Scan for the cell matching the given text and deliver its (X, Y) coordinate at center. 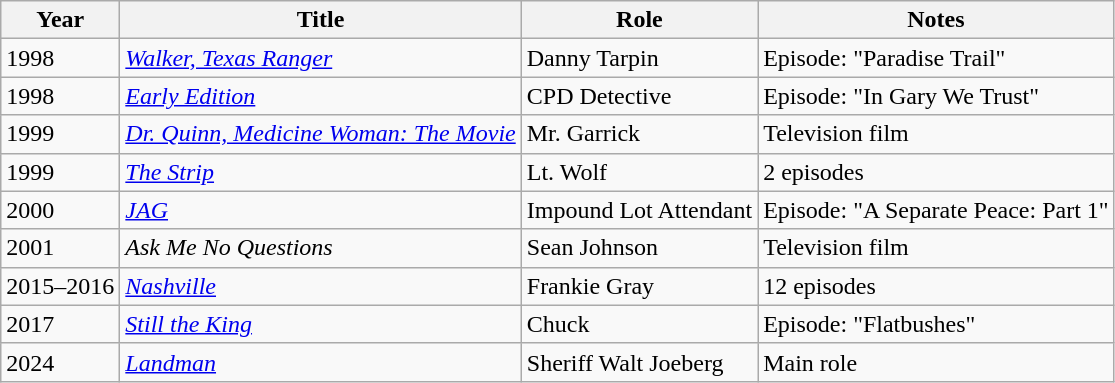
Sheriff Walt Joeberg (639, 362)
Sean Johnson (639, 248)
2024 (60, 362)
Dr. Quinn, Medicine Woman: The Movie (320, 134)
Lt. Wolf (639, 172)
Still the King (320, 324)
2001 (60, 248)
Landman (320, 362)
The Strip (320, 172)
Title (320, 20)
Episode: "Flatbushes" (936, 324)
Main role (936, 362)
Early Edition (320, 96)
Chuck (639, 324)
CPD Detective (639, 96)
Ask Me No Questions (320, 248)
Impound Lot Attendant (639, 210)
2 episodes (936, 172)
Notes (936, 20)
Episode: "In Gary We Trust" (936, 96)
JAG (320, 210)
2000 (60, 210)
12 episodes (936, 286)
Nashville (320, 286)
Mr. Garrick (639, 134)
Walker, Texas Ranger (320, 58)
2017 (60, 324)
Episode: "A Separate Peace: Part 1" (936, 210)
Frankie Gray (639, 286)
Role (639, 20)
Year (60, 20)
Danny Tarpin (639, 58)
Episode: "Paradise Trail" (936, 58)
2015–2016 (60, 286)
